Locate the cell with the specified text and output its (x, y) center coordinate. 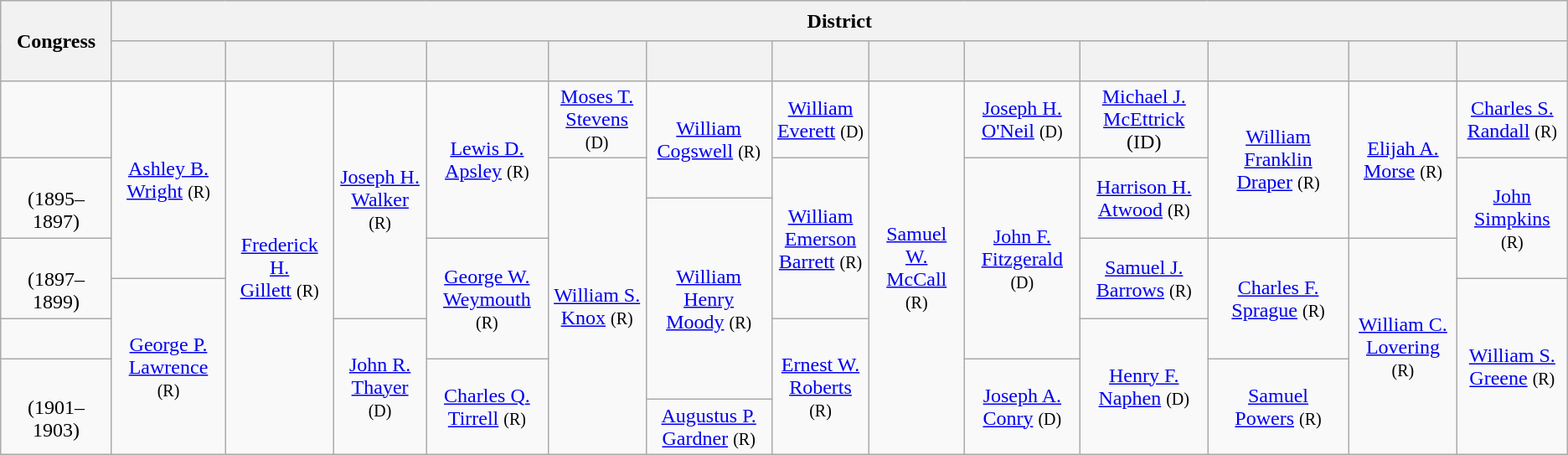
Harrison H.Atwood (R) (1144, 199)
JohnSimpkins (R) (1512, 219)
John F.Fitzgerald (D) (1022, 259)
John R.Thayer (D) (380, 387)
Charles S.Randall (R) (1512, 120)
Augustus P.Gardner (R) (709, 427)
Joseph A.Conry (D) (1022, 407)
Joseph H.O'Neil (D) (1022, 120)
William S.Knox (R) (596, 307)
Moses T.Stevens (D) (596, 120)
District (839, 21)
William HenryMoody (R) (709, 299)
Ernest W.Roberts (R) (821, 387)
WilliamEverett (D) (821, 120)
Congress (56, 41)
Ashley B.Wright (R) (168, 180)
Elijah A.Morse (R) (1402, 160)
(1901–1903) (56, 407)
(1897–1899) (56, 279)
Lewis D.Apsley (R) (487, 160)
Samuel J.Barrows (R) (1144, 279)
George P.Lawrence (R) (168, 367)
Samuel W.McCall (R) (916, 268)
Charles F.Sprague (R) (1278, 299)
(1895–1897) (56, 199)
George W.Weymouth (R) (487, 299)
Michael J.McEttrick (ID) (1144, 120)
Henry F.Naphen (D) (1144, 387)
WilliamCogswell (R) (709, 140)
William FranklinDraper (R) (1278, 160)
Frederick H.Gillett (R) (280, 268)
William C.Lovering (R) (1402, 347)
SamuelPowers (R) (1278, 407)
Joseph H.Walker (R) (380, 200)
Charles Q.Tirrell (R) (487, 407)
WilliamEmersonBarrett (R) (821, 239)
William S.Greene (R) (1512, 367)
